Locate the cell with the specified text and output its (x, y) center coordinate. 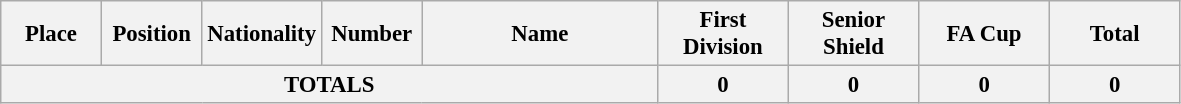
Nationality (262, 34)
Senior Shield (854, 34)
FA Cup (984, 34)
Position (152, 34)
Number (372, 34)
First Division (724, 34)
TOTALS (330, 85)
Name (540, 34)
Place (52, 34)
Total (1114, 34)
